Capture the cell that displays the provided text and extract its [X, Y] central coordinate. 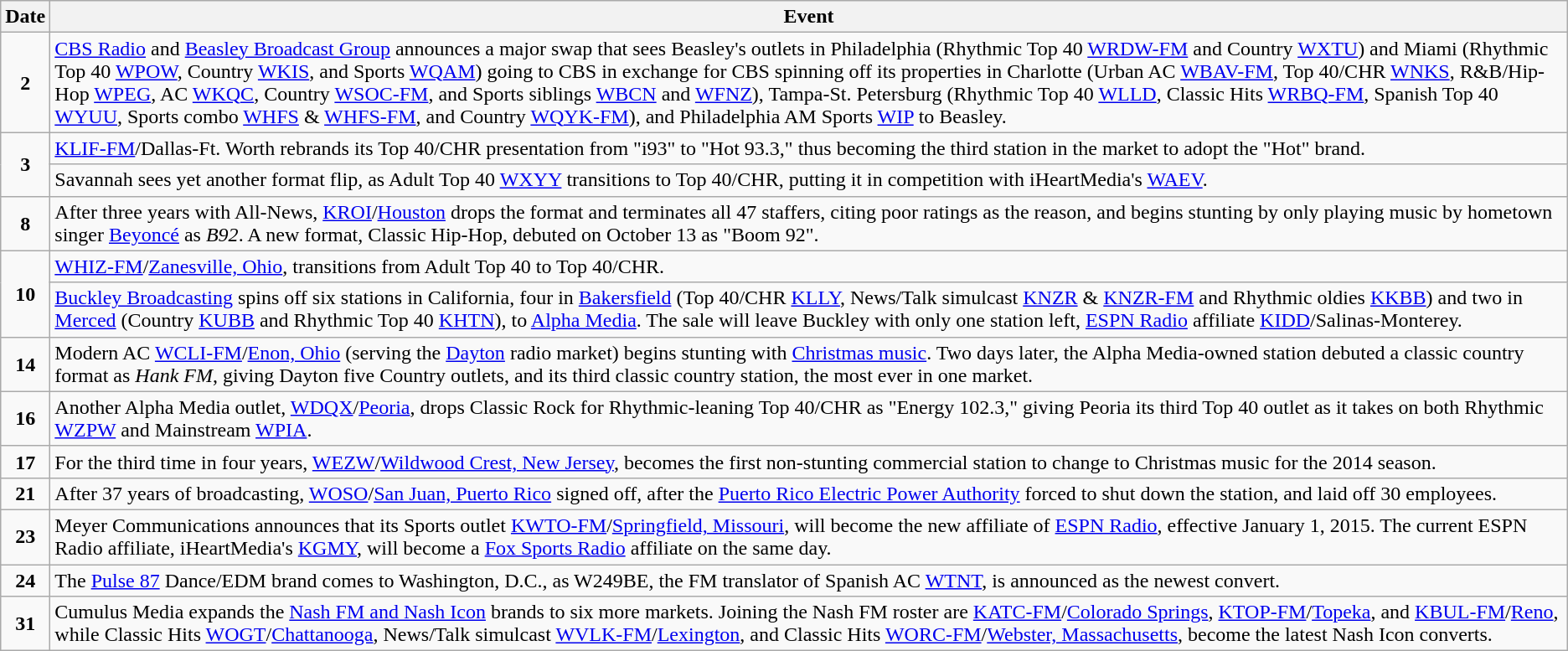
31 [25, 623]
WHIZ-FM/Zanesville, Ohio, transitions from Adult Top 40 to Top 40/CHR. [809, 266]
21 [25, 493]
24 [25, 581]
17 [25, 462]
Savannah sees yet another format flip, as Adult Top 40 WXYY transitions to Top 40/CHR, putting it in competition with iHeartMedia's WAEV. [809, 180]
14 [25, 364]
10 [25, 293]
16 [25, 419]
2 [25, 82]
The Pulse 87 Dance/EDM brand comes to Washington, D.C., as W249BE, the FM translator of Spanish AC WTNT, is announced as the newest convert. [809, 581]
23 [25, 536]
Event [809, 17]
Date [25, 17]
3 [25, 164]
8 [25, 223]
